Output the [X, Y] coordinate of the center of the cell containing the given text.  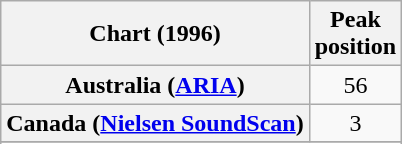
Peakposition [355, 34]
3 [355, 123]
Canada (Nielsen SoundScan) [155, 123]
Australia (ARIA) [155, 85]
Chart (1996) [155, 34]
56 [355, 85]
